Determine the [X, Y] coordinate at the center of the cell enclosing the given text.  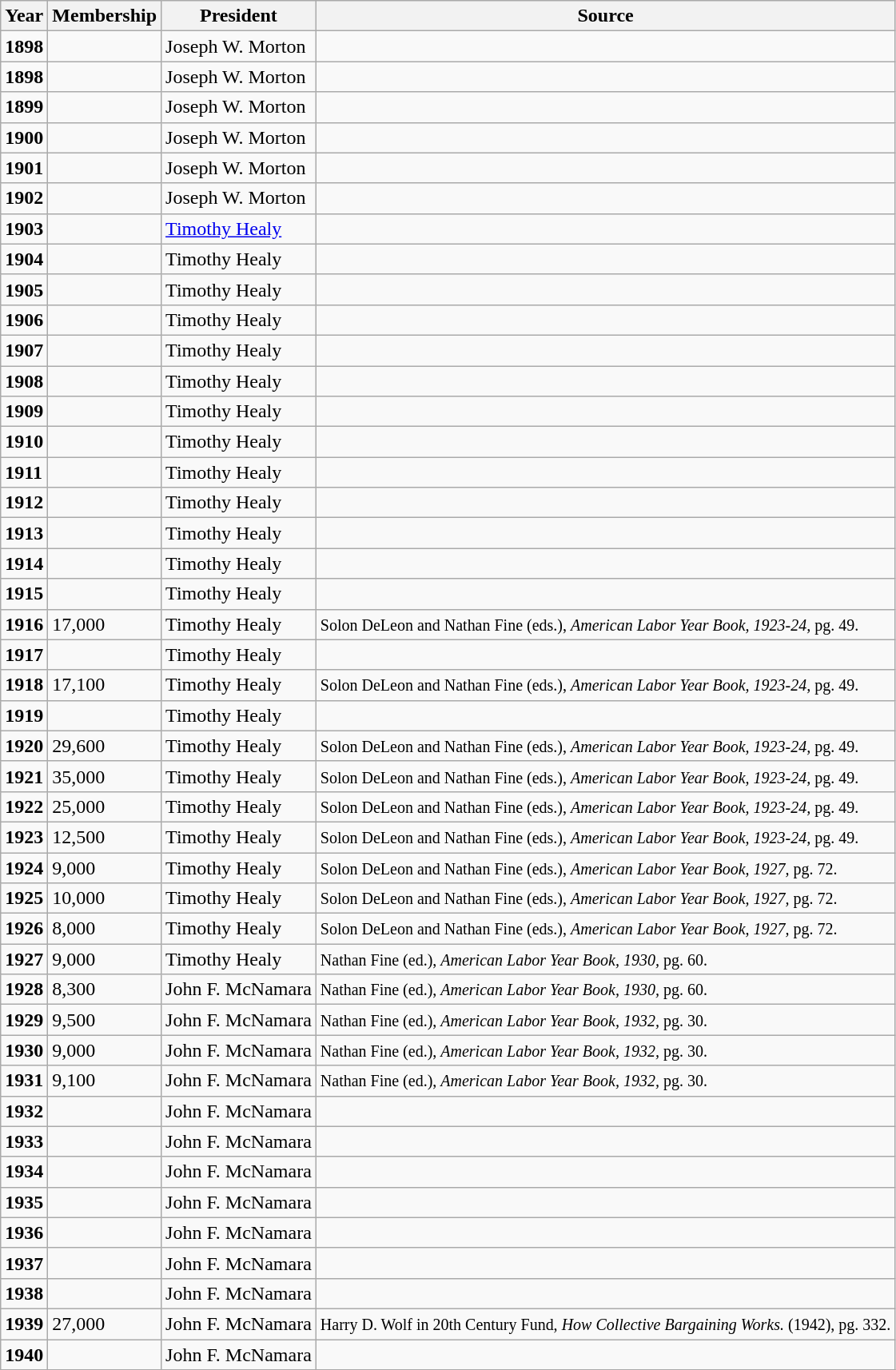
1921 [24, 776]
1916 [24, 624]
9,500 [105, 1020]
1925 [24, 898]
Harry D. Wolf in 20th Century Fund, How Collective Bargaining Works. (1942), pg. 332. [606, 1324]
1929 [24, 1020]
1922 [24, 806]
17,100 [105, 685]
1918 [24, 685]
Membership [105, 16]
1920 [24, 746]
27,000 [105, 1324]
1926 [24, 929]
1902 [24, 198]
9,100 [105, 1081]
1909 [24, 412]
25,000 [105, 806]
1930 [24, 1050]
1901 [24, 168]
1914 [24, 564]
1931 [24, 1081]
1928 [24, 990]
35,000 [105, 776]
1940 [24, 1355]
1937 [24, 1263]
1911 [24, 472]
1903 [24, 229]
1933 [24, 1141]
1934 [24, 1172]
1900 [24, 137]
1915 [24, 594]
1936 [24, 1233]
1910 [24, 442]
1899 [24, 107]
8,300 [105, 990]
17,000 [105, 624]
29,600 [105, 746]
1919 [24, 715]
1906 [24, 320]
8,000 [105, 929]
1927 [24, 959]
1904 [24, 259]
1935 [24, 1202]
1924 [24, 867]
12,500 [105, 837]
1939 [24, 1324]
10,000 [105, 898]
1913 [24, 533]
1938 [24, 1293]
Source [606, 16]
1905 [24, 289]
1912 [24, 503]
Year [24, 16]
1907 [24, 350]
1932 [24, 1111]
President [239, 16]
1908 [24, 381]
1917 [24, 655]
1923 [24, 837]
